Pinpoint the cell where the given text exists, returning its [X, Y] midpoint coordinate. 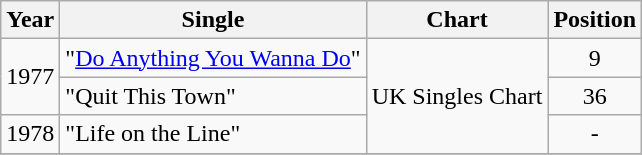
Single [213, 20]
Chart [457, 20]
1977 [30, 77]
UK Singles Chart [457, 96]
9 [595, 58]
"Do Anything You Wanna Do" [213, 58]
"Quit This Town" [213, 96]
"Life on the Line" [213, 134]
1978 [30, 134]
- [595, 134]
36 [595, 96]
Year [30, 20]
Position [595, 20]
